Scan for the cell matching the given text and deliver its (X, Y) coordinate at center. 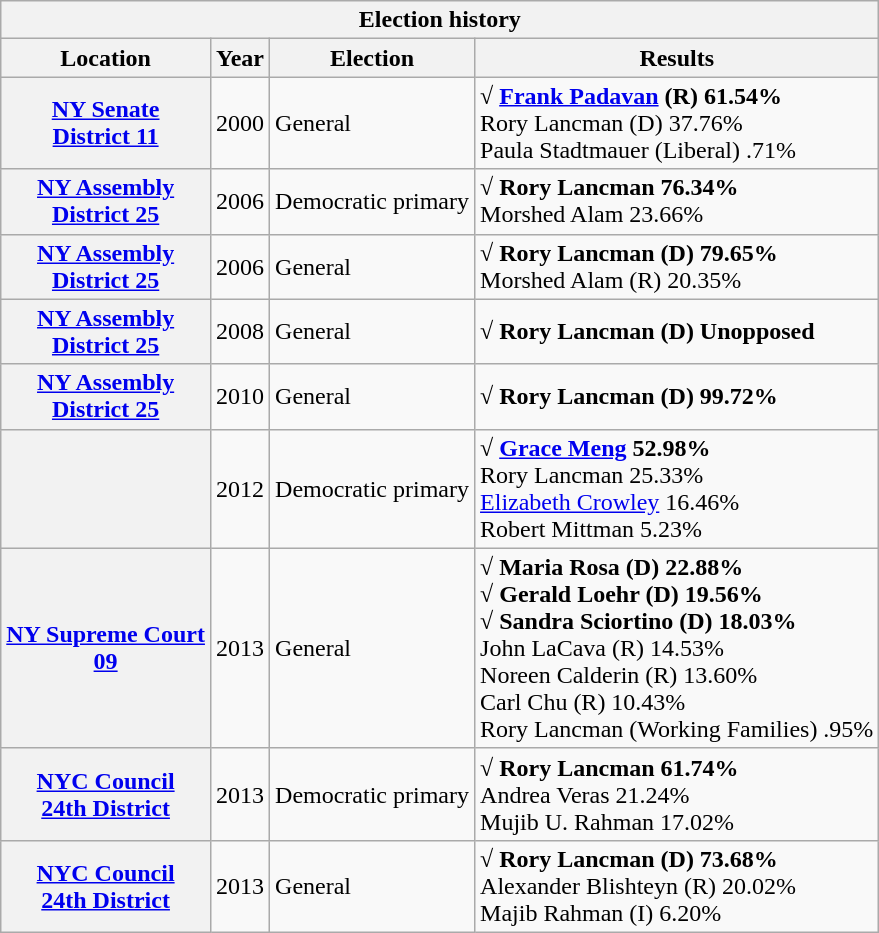
2008 (240, 332)
Location (106, 58)
√ Rory Lancman 76.34%Morshed Alam 23.66% (677, 202)
2010 (240, 396)
√ Rory Lancman (D) Unopposed (677, 332)
2000 (240, 123)
√ Rory Lancman (D) 99.72% (677, 396)
√ Grace Meng 52.98%Rory Lancman 25.33%Elizabeth Crowley 16.46%Robert Mittman 5.23% (677, 488)
√ Rory Lancman (D) 79.65%Morshed Alam (R) 20.35% (677, 266)
Results (677, 58)
√ Rory Lancman 61.74%Andrea Veras 21.24%Mujib U. Rahman 17.02% (677, 794)
√ Frank Padavan (R) 61.54%Rory Lancman (D) 37.76%Paula Stadtmauer (Liberal) .71% (677, 123)
NY SenateDistrict 11 (106, 123)
Election (372, 58)
NY Supreme Court09 (106, 648)
Year (240, 58)
2012 (240, 488)
√ Rory Lancman (D) 73.68%Alexander Blishteyn (R) 20.02%Majib Rahman (I) 6.20% (677, 886)
Election history (440, 20)
